Extract the (X, Y) coordinate from the center of the cell holding the provided text.  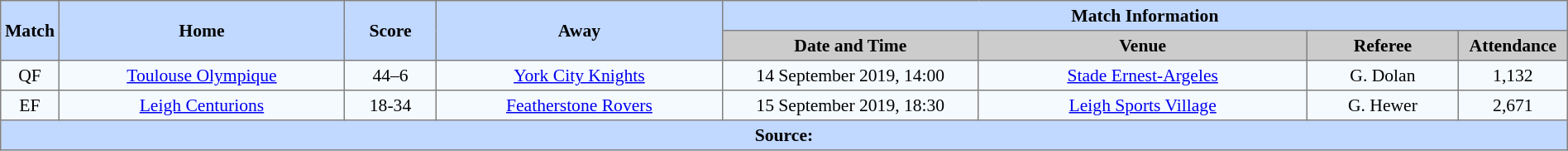
York City Knights (579, 75)
Toulouse Olympique (202, 75)
Match Information (1145, 16)
QF (30, 75)
Match (30, 31)
18-34 (390, 105)
44–6 (390, 75)
Score (390, 31)
2,671 (1513, 105)
EF (30, 105)
G. Dolan (1383, 75)
Stade Ernest-Argeles (1143, 75)
Venue (1143, 46)
Attendance (1513, 46)
Featherstone Rovers (579, 105)
14 September 2019, 14:00 (850, 75)
Date and Time (850, 46)
Home (202, 31)
1,132 (1513, 75)
Away (579, 31)
Referee (1383, 46)
Source: (784, 135)
15 September 2019, 18:30 (850, 105)
G. Hewer (1383, 105)
Leigh Centurions (202, 105)
Leigh Sports Village (1143, 105)
